Return the [x, y] coordinate for the center point of the cell that contains the specified text.  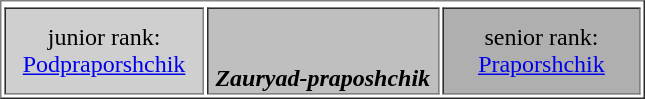
junior rank: Podpraporshchik [104, 52]
Zauryad-praposhchik [323, 52]
senior rank:Praporshchik [542, 52]
